Capture the cell that displays the provided text and extract its (x, y) central coordinate. 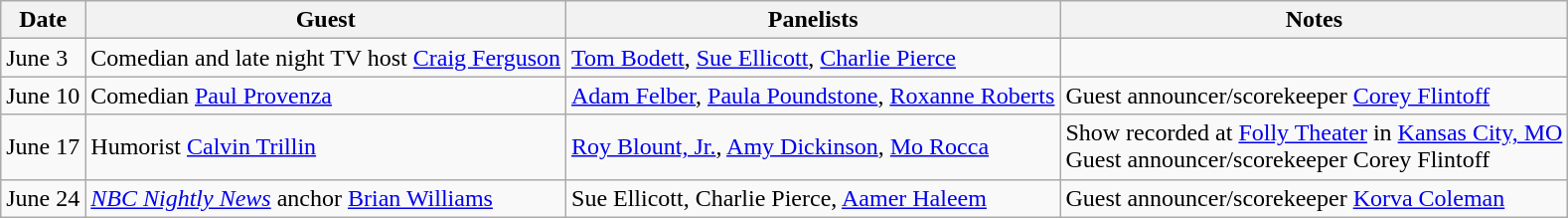
Roy Blount, Jr., Amy Dickinson, Mo Rocca (813, 147)
Notes (1314, 20)
June 3 (44, 58)
Guest (326, 20)
Guest announcer/scorekeeper Corey Flintoff (1314, 96)
Panelists (813, 20)
Tom Bodett, Sue Ellicott, Charlie Pierce (813, 58)
Guest announcer/scorekeeper Korva Coleman (1314, 198)
Sue Ellicott, Charlie Pierce, Aamer Haleem (813, 198)
Show recorded at Folly Theater in Kansas City, MOGuest announcer/scorekeeper Corey Flintoff (1314, 147)
Comedian and late night TV host Craig Ferguson (326, 58)
Comedian Paul Provenza (326, 96)
June 17 (44, 147)
NBC Nightly News anchor Brian Williams (326, 198)
June 24 (44, 198)
Date (44, 20)
Humorist Calvin Trillin (326, 147)
Adam Felber, Paula Poundstone, Roxanne Roberts (813, 96)
June 10 (44, 96)
